Identify which cell holds the provided text, then report its (x, y) central coordinate. 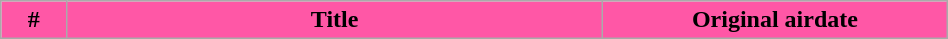
Title (335, 20)
# (34, 20)
Original airdate (776, 20)
